Identify which cell holds the provided text, then report its [X, Y] central coordinate. 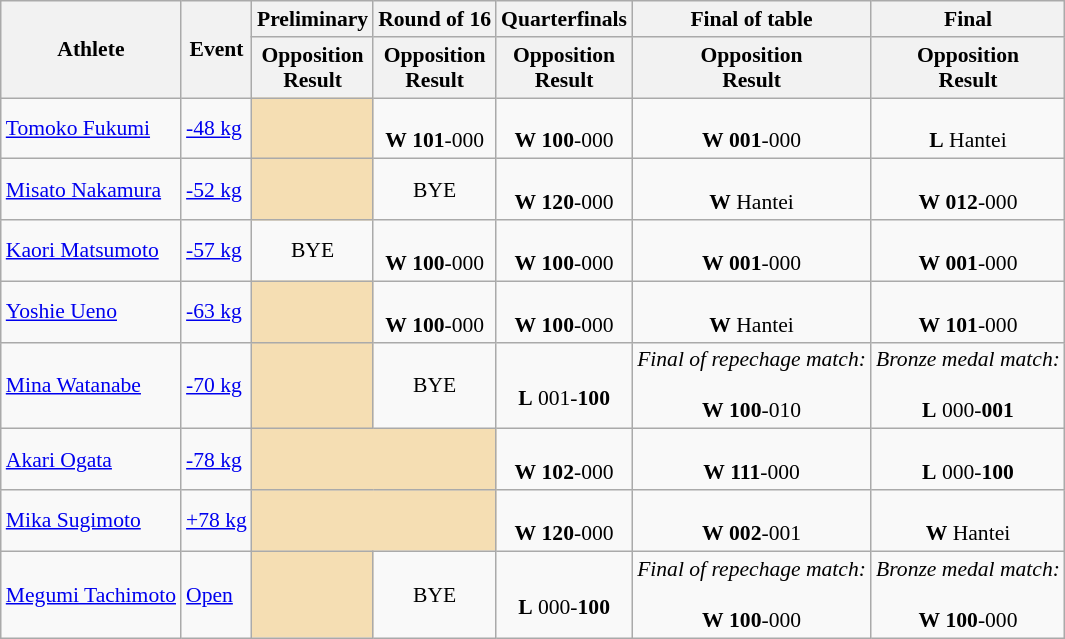
Yoshie Ueno [91, 312]
-78 kg [216, 460]
W 102-000 [564, 460]
-52 kg [216, 190]
+78 kg [216, 520]
W 012-000 [968, 190]
Final of table [752, 19]
-70 kg [216, 386]
Misato Nakamura [91, 190]
Open [216, 594]
Mika Sugimoto [91, 520]
Event [216, 50]
L 001-100 [564, 386]
Kaori Matsumoto [91, 250]
Athlete [91, 50]
-48 kg [216, 128]
Final of repechage match:W 100-010 [752, 386]
-63 kg [216, 312]
Akari Ogata [91, 460]
Final of repechage match:W 100-000 [752, 594]
Round of 16 [434, 19]
Final [968, 19]
W 002-001 [752, 520]
L Hantei [968, 128]
W 111-000 [752, 460]
Mina Watanabe [91, 386]
-57 kg [216, 250]
Quarterfinals [564, 19]
Megumi Tachimoto [91, 594]
Bronze medal match:W 100-000 [968, 594]
Bronze medal match:L 000-001 [968, 386]
Preliminary [312, 19]
Tomoko Fukumi [91, 128]
